Provide the (X, Y) coordinate of the cell's center where the given text is located.  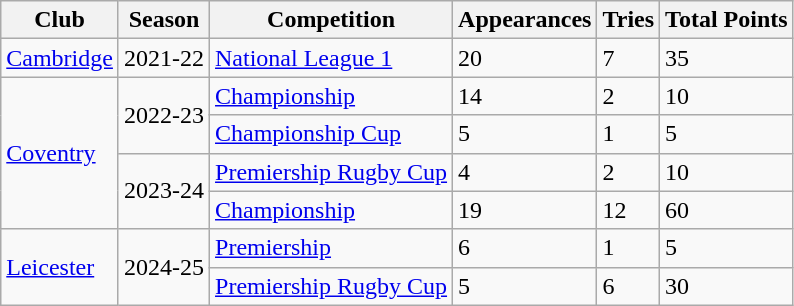
14 (525, 96)
60 (727, 210)
2022-23 (164, 115)
Premiership (332, 248)
Club (60, 20)
Total Points (727, 20)
2021-22 (164, 58)
Coventry (60, 153)
Cambridge (60, 58)
19 (525, 210)
Appearances (525, 20)
12 (628, 210)
30 (727, 286)
35 (727, 58)
7 (628, 58)
Championship Cup (332, 134)
2023-24 (164, 191)
Leicester (60, 267)
Tries (628, 20)
4 (525, 172)
2024-25 (164, 267)
Competition (332, 20)
Season (164, 20)
20 (525, 58)
National League 1 (332, 58)
